Output the (X, Y) coordinate of the center of the cell containing the given text.  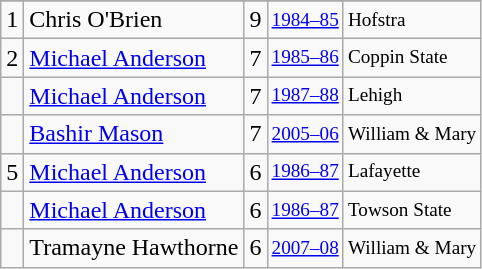
2005–06 (305, 134)
5 (12, 172)
2 (12, 58)
Tramayne Hawthorne (134, 248)
1987–88 (305, 96)
1985–86 (305, 58)
Bashir Mason (134, 134)
Chris O'Brien (134, 20)
1 (12, 20)
Lehigh (412, 96)
Coppin State (412, 58)
Hofstra (412, 20)
9 (256, 20)
Lafayette (412, 172)
1984–85 (305, 20)
Towson State (412, 210)
2007–08 (305, 248)
